From the cell containing the given text, extract its center point as (X, Y) coordinate. 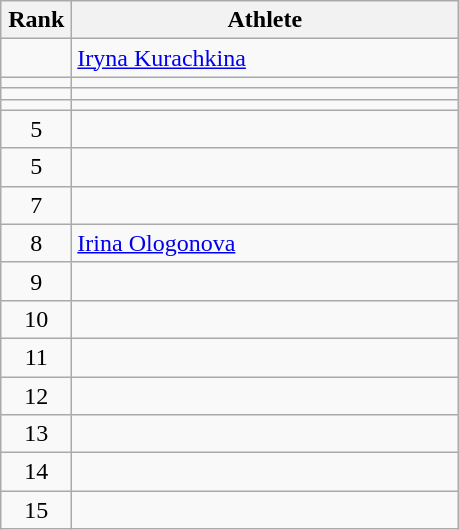
9 (36, 281)
Athlete (265, 20)
11 (36, 357)
Irina Ologonova (265, 243)
10 (36, 319)
13 (36, 434)
Rank (36, 20)
7 (36, 205)
15 (36, 510)
14 (36, 472)
Iryna Kurachkina (265, 58)
12 (36, 395)
8 (36, 243)
